Return the [x, y] coordinate for the center point of the cell that contains the specified text.  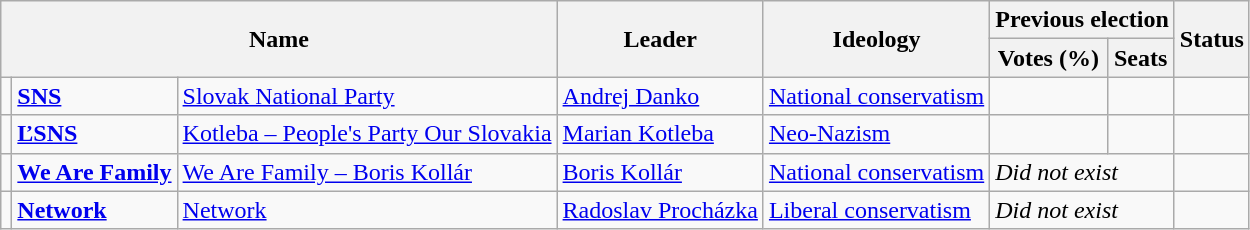
Radoslav Procházka [660, 210]
Leader [660, 39]
Seats [1140, 58]
SNS [94, 96]
Previous election [1082, 20]
Boris Kollár [660, 172]
Neo-Nazism [876, 134]
Liberal conservatism [876, 210]
Name [279, 39]
Marian Kotleba [660, 134]
Kotleba – People's Party Our Slovakia [367, 134]
We Are Family – Boris Kollár [367, 172]
ĽSNS [94, 134]
Andrej Danko [660, 96]
We Are Family [94, 172]
Ideology [876, 39]
Votes (%) [1048, 58]
Slovak National Party [367, 96]
Status [1212, 39]
